For the text-containing cell, return its midpoint in (X, Y) coordinate format. 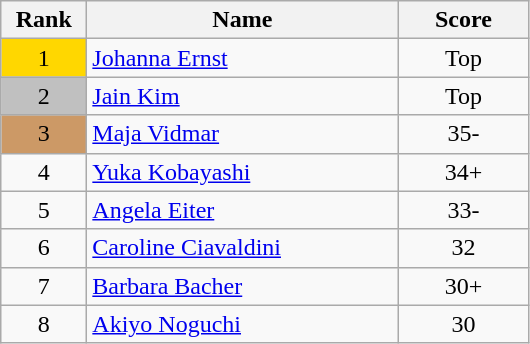
5 (44, 210)
30+ (464, 286)
1 (44, 58)
Yuka Kobayashi (242, 172)
Rank (44, 20)
7 (44, 286)
Angela Eiter (242, 210)
3 (44, 134)
Maja Vidmar (242, 134)
34+ (464, 172)
8 (44, 324)
32 (464, 248)
Barbara Bacher (242, 286)
33- (464, 210)
Score (464, 20)
Caroline Ciavaldini (242, 248)
Name (242, 20)
Jain Kim (242, 96)
2 (44, 96)
6 (44, 248)
35- (464, 134)
30 (464, 324)
Akiyo Noguchi (242, 324)
Johanna Ernst (242, 58)
4 (44, 172)
